Locate the cell with the specified text and output its (X, Y) center coordinate. 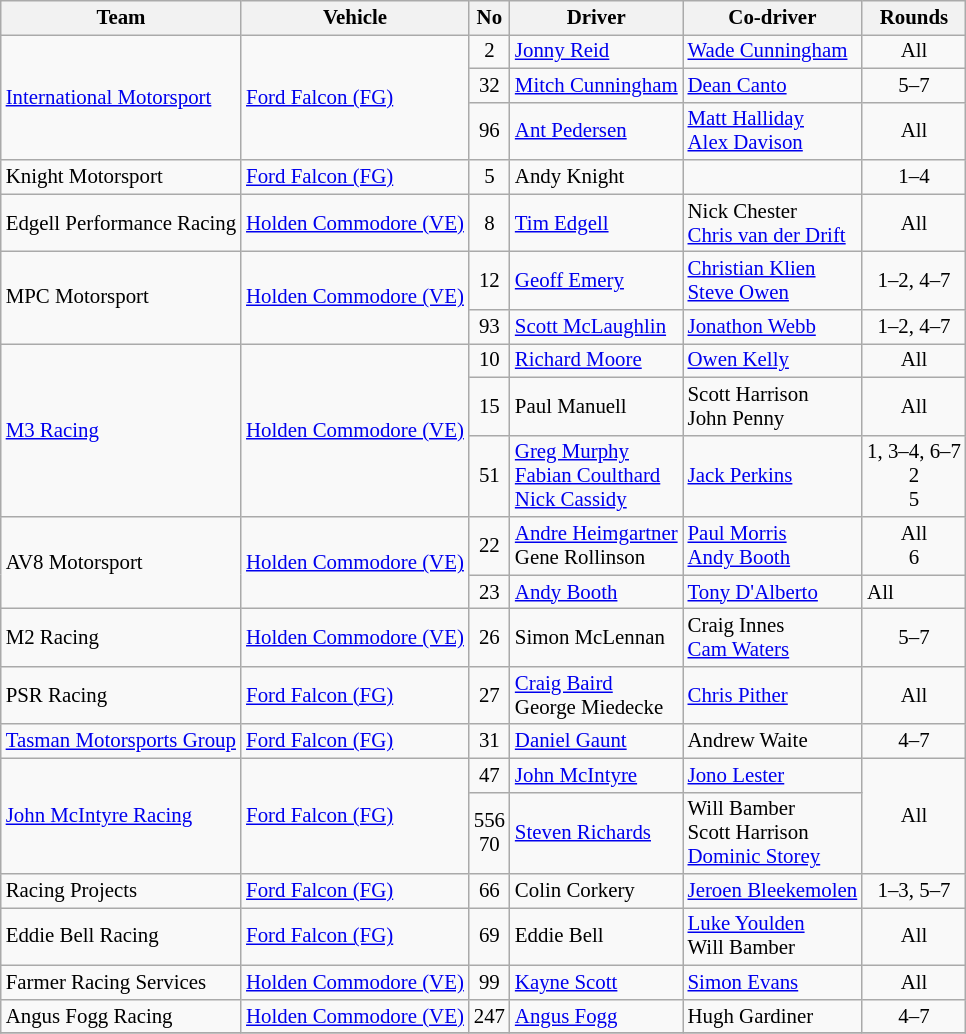
Angus Fogg (596, 1016)
Vehicle (355, 18)
M2 Racing (121, 638)
Owen Kelly (773, 360)
Geoff Emery (596, 281)
Will Bamber Scott Harrison Dominic Storey (773, 833)
Rounds (914, 18)
Steven Richards (596, 833)
31 (490, 741)
Andy Booth (596, 592)
5 (490, 177)
M3 Racing (121, 430)
Matt Halliday Alex Davison (773, 131)
26 (490, 638)
Richard Moore (596, 360)
Andy Knight (596, 177)
Racing Projects (121, 891)
Ant Pedersen (596, 131)
Andrew Waite (773, 741)
15 (490, 406)
Chris Pither (773, 695)
Craig Baird George Miedecke (596, 695)
Angus Fogg Racing (121, 1016)
Simon Evans (773, 983)
47 (490, 775)
96 (490, 131)
Tim Edgell (596, 223)
Paul Manuell (596, 406)
51 (490, 476)
AV8 Motorsport (121, 563)
1, 3–4, 6–725 (914, 476)
Colin Corkery (596, 891)
Hugh Gardiner (773, 1016)
Jack Perkins (773, 476)
10 (490, 360)
Scott Harrison John Penny (773, 406)
Luke Youlden Will Bamber (773, 937)
PSR Racing (121, 695)
66 (490, 891)
Scott McLaughlin (596, 327)
International Motorsport (121, 97)
MPC Motorsport (121, 298)
Jeroen Bleekemolen (773, 891)
Craig Innes Cam Waters (773, 638)
32 (490, 85)
27 (490, 695)
Mitch Cunningham (596, 85)
Jonny Reid (596, 51)
93 (490, 327)
Nick Chester Chris van der Drift (773, 223)
Farmer Racing Services (121, 983)
Eddie Bell Racing (121, 937)
99 (490, 983)
23 (490, 592)
22 (490, 546)
12 (490, 281)
John McIntyre (596, 775)
Co-driver (773, 18)
Daniel Gaunt (596, 741)
Eddie Bell (596, 937)
No (490, 18)
Knight Motorsport (121, 177)
1–3, 5–7 (914, 891)
Christian Klien Steve Owen (773, 281)
8 (490, 223)
Team (121, 18)
Greg Murphy Fabian Coulthard Nick Cassidy (596, 476)
Wade Cunningham (773, 51)
2 (490, 51)
Dean Canto (773, 85)
Andre Heimgartner Gene Rollinson (596, 546)
247 (490, 1016)
John McIntyre Racing (121, 816)
55670 (490, 833)
All6 (914, 546)
Kayne Scott (596, 983)
Simon McLennan (596, 638)
1–4 (914, 177)
69 (490, 937)
Paul Morris Andy Booth (773, 546)
Tony D'Alberto (773, 592)
Edgell Performance Racing (121, 223)
Jonathon Webb (773, 327)
Jono Lester (773, 775)
Tasman Motorsports Group (121, 741)
Driver (596, 18)
